Pinpoint the cell where the given text exists, returning its [x, y] midpoint coordinate. 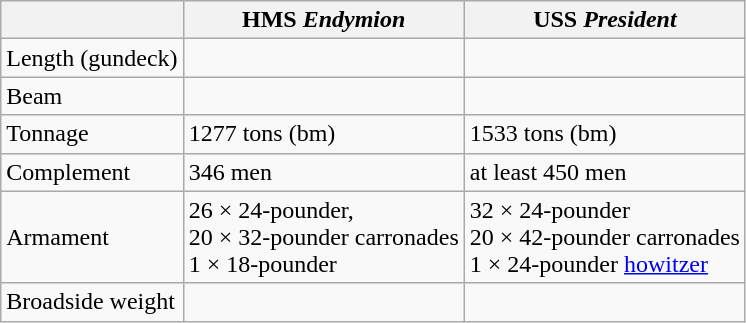
USS President [604, 20]
26 × 24-pounder, 20 × 32-pounder carronades1 × 18-pounder [324, 237]
Tonnage [92, 134]
at least 450 men [604, 172]
346 men [324, 172]
Armament [92, 237]
1533 tons (bm) [604, 134]
Beam [92, 96]
Broadside weight [92, 302]
HMS Endymion [324, 20]
1277 tons (bm) [324, 134]
Length (gundeck) [92, 58]
32 × 24-pounder20 × 42-pounder carronades1 × 24-pounder howitzer [604, 237]
Complement [92, 172]
